Locate the cell with the specified text and output its (X, Y) center coordinate. 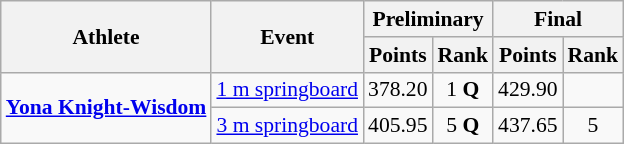
Final (558, 19)
1 m springboard (287, 90)
378.20 (398, 90)
Athlete (106, 36)
Event (287, 36)
1 Q (464, 90)
437.65 (528, 126)
429.90 (528, 90)
5 (594, 126)
Preliminary (428, 19)
5 Q (464, 126)
3 m springboard (287, 126)
405.95 (398, 126)
Yona Knight-Wisdom (106, 108)
